Return [x, y] of the center of cell containing provided text 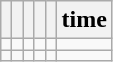
time [84, 20]
